Output the (x, y) coordinate of the center of the cell containing the given text.  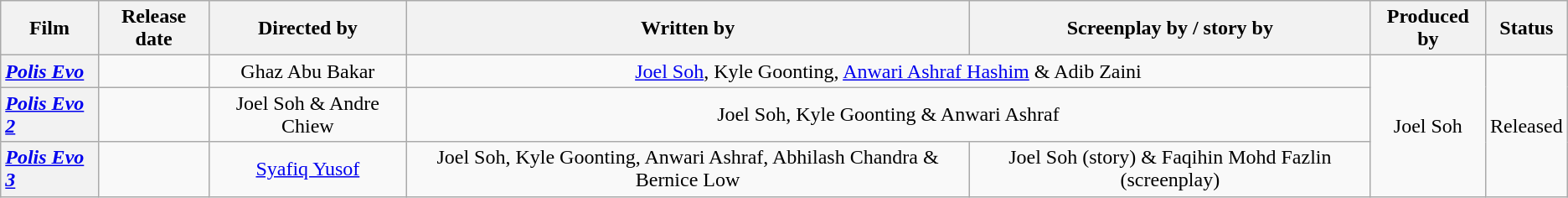
Joel Soh (1427, 126)
Directed by (308, 29)
Released (1526, 126)
Joel Soh (story) & Faqihin Mohd Fazlin (screenplay) (1169, 169)
Polis Evo (49, 71)
Film (49, 29)
Release date (154, 29)
Produced by (1427, 29)
Status (1526, 29)
Joel Soh & Andre Chiew (308, 114)
Joel Soh, Kyle Goonting, Anwari Ashraf, Abhilash Chandra & Bernice Low (689, 169)
Written by (689, 29)
Joel Soh, Kyle Goonting & Anwari Ashraf (889, 114)
Polis Evo 2 (49, 114)
Joel Soh, Kyle Goonting, Anwari Ashraf Hashim & Adib Zaini (889, 71)
Polis Evo 3 (49, 169)
Screenplay by / story by (1169, 29)
Ghaz Abu Bakar (308, 71)
Syafiq Yusof (308, 169)
